From the cell containing the given text, extract its center point as [X, Y] coordinate. 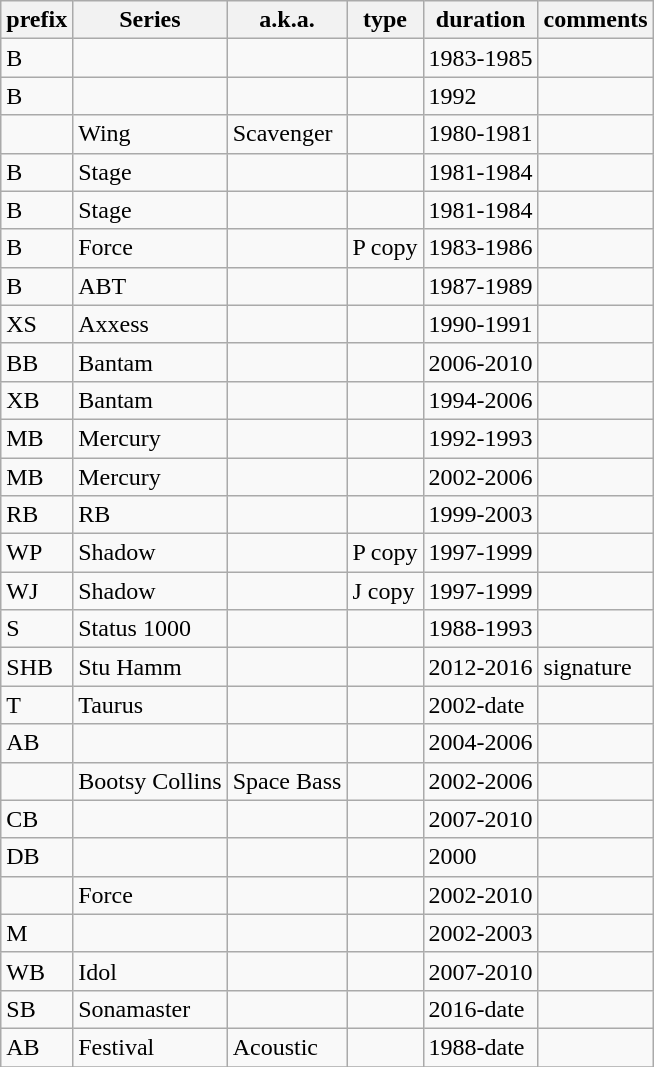
2006-2010 [480, 362]
2002-2010 [480, 895]
2002-date [480, 705]
Axxess [150, 324]
1988-date [480, 1047]
1990-1991 [480, 324]
1992-1993 [480, 438]
WB [37, 971]
XB [37, 400]
1983-1986 [480, 248]
2004-2006 [480, 743]
XS [37, 324]
WJ [37, 591]
2012-2016 [480, 667]
1994-2006 [480, 400]
Acoustic [287, 1047]
Idol [150, 971]
Wing [150, 134]
Taurus [150, 705]
a.k.a. [287, 20]
CB [37, 819]
1992 [480, 96]
2002-2003 [480, 933]
Sonamaster [150, 1009]
WP [37, 553]
SHB [37, 667]
Stu Hamm [150, 667]
T [37, 705]
1987-1989 [480, 286]
Festival [150, 1047]
BB [37, 362]
DB [37, 857]
S [37, 629]
duration [480, 20]
J copy [385, 591]
ABT [150, 286]
1988-1993 [480, 629]
Bootsy Collins [150, 781]
1983-1985 [480, 58]
signature [596, 667]
Status 1000 [150, 629]
Scavenger [287, 134]
SB [37, 1009]
comments [596, 20]
2016-date [480, 1009]
Space Bass [287, 781]
2000 [480, 857]
type [385, 20]
Series [150, 20]
1980-1981 [480, 134]
1999-2003 [480, 515]
prefix [37, 20]
M [37, 933]
